For the text-containing cell, return its midpoint in (X, Y) coordinate format. 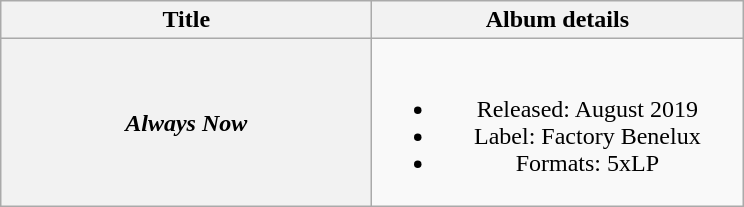
Released: August 2019Label: Factory BeneluxFormats: 5xLP (558, 122)
Album details (558, 20)
Title (186, 20)
Always Now (186, 122)
